Extract the (x, y) coordinate from the center of the cell holding the provided text.  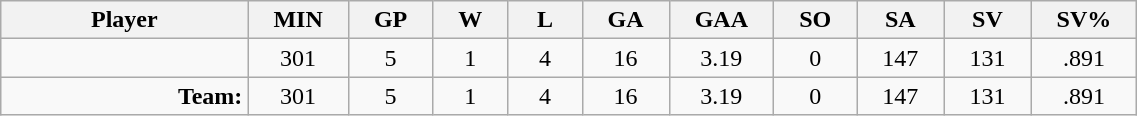
GAA (721, 20)
GP (390, 20)
SV (988, 20)
MIN (298, 20)
Player (124, 20)
W (470, 20)
SO (816, 20)
SV% (1084, 20)
Team: (124, 96)
GA (626, 20)
SA (900, 20)
L (545, 20)
